Determine the (X, Y) coordinate at the center of the cell enclosing the given text.  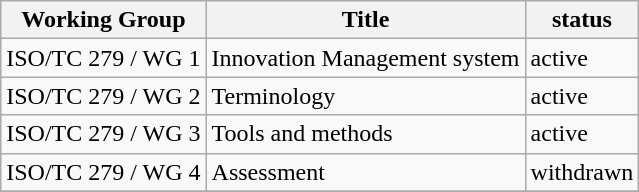
ISO/TC 279 / WG 3 (104, 134)
status (582, 20)
Tools and methods (366, 134)
ISO/TC 279 / WG 2 (104, 96)
Title (366, 20)
withdrawn (582, 172)
Innovation Management system (366, 58)
Assessment (366, 172)
Terminology (366, 96)
ISO/TC 279 / WG 4 (104, 172)
Working Group (104, 20)
ISO/TC 279 / WG 1 (104, 58)
